Output the (x, y) coordinate of the center of the cell containing the given text.  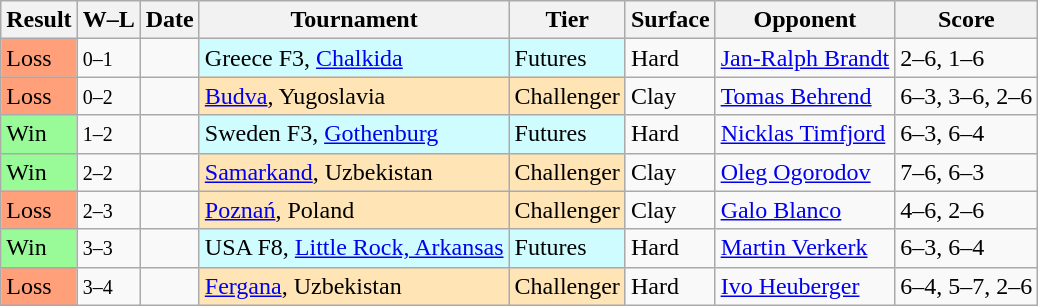
Galo Blanco (805, 210)
2–3 (108, 210)
7–6, 6–3 (966, 172)
3–4 (108, 286)
Oleg Ogorodov (805, 172)
6–3, 3–6, 2–6 (966, 96)
Ivo Heuberger (805, 286)
Opponent (805, 20)
Result (39, 20)
Poznań, Poland (354, 210)
Budva, Yugoslavia (354, 96)
Tier (567, 20)
0–2 (108, 96)
Tomas Behrend (805, 96)
Jan-Ralph Brandt (805, 58)
Surface (670, 20)
1–2 (108, 134)
0–1 (108, 58)
Tournament (354, 20)
Date (170, 20)
USA F8, Little Rock, Arkansas (354, 248)
Samarkand, Uzbekistan (354, 172)
Nicklas Timfjord (805, 134)
Score (966, 20)
4–6, 2–6 (966, 210)
6–4, 5–7, 2–6 (966, 286)
2–2 (108, 172)
Sweden F3, Gothenburg (354, 134)
W–L (108, 20)
Fergana, Uzbekistan (354, 286)
Martin Verkerk (805, 248)
2–6, 1–6 (966, 58)
3–3 (108, 248)
Greece F3, Chalkida (354, 58)
